From the cell containing the given text, extract its center point as [x, y] coordinate. 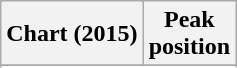
Peak position [189, 34]
Chart (2015) [72, 34]
